Identify which cell holds the provided text, then report its (X, Y) central coordinate. 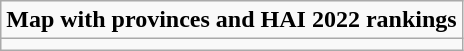
Map with provinces and HAI 2022 rankings (232, 20)
